Detect which cell encompasses the target text, then output its (x, y) center coordinate. 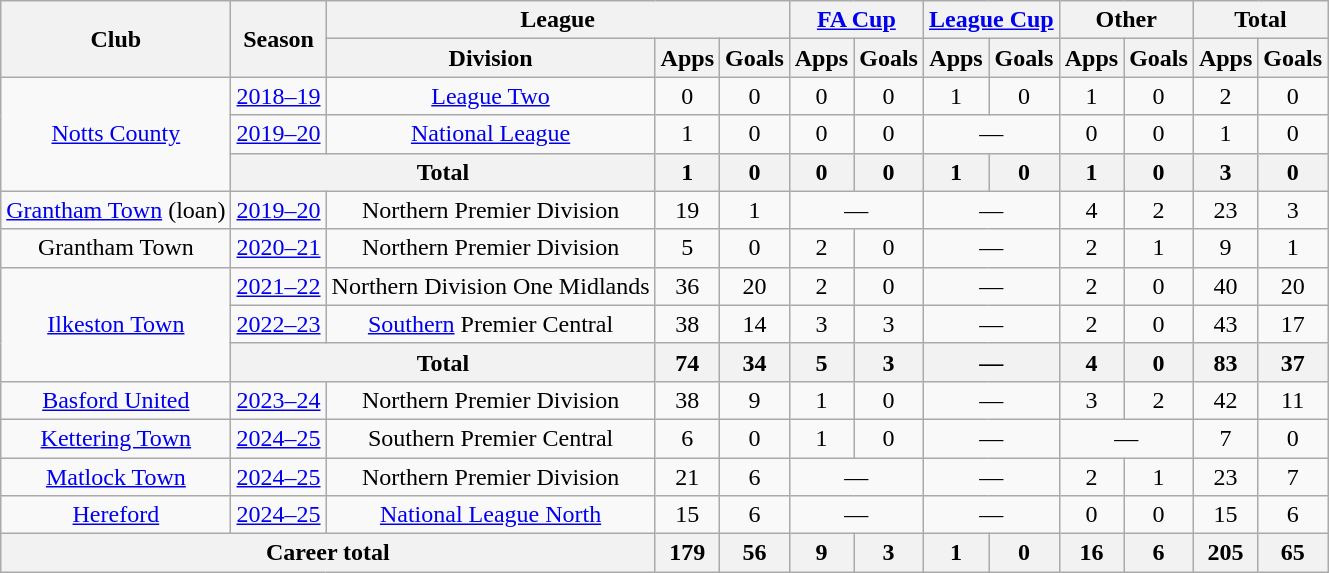
205 (1225, 553)
League Two (490, 96)
43 (1225, 324)
56 (755, 553)
21 (687, 477)
Notts County (116, 134)
League (558, 20)
National League North (490, 515)
2021–22 (278, 286)
Grantham Town (loan) (116, 210)
2023–24 (278, 400)
Other (1126, 20)
Hereford (116, 515)
40 (1225, 286)
19 (687, 210)
Basford United (116, 400)
Kettering Town (116, 438)
Grantham Town (116, 248)
Division (490, 58)
16 (1091, 553)
FA Cup (856, 20)
11 (1293, 400)
Northern Division One Midlands (490, 286)
179 (687, 553)
65 (1293, 553)
2018–19 (278, 96)
Matlock Town (116, 477)
Season (278, 39)
National League (490, 134)
36 (687, 286)
83 (1225, 362)
17 (1293, 324)
2022–23 (278, 324)
14 (755, 324)
Club (116, 39)
Career total (328, 553)
74 (687, 362)
42 (1225, 400)
2020–21 (278, 248)
37 (1293, 362)
34 (755, 362)
Ilkeston Town (116, 324)
League Cup (991, 20)
